Identify which cell holds the provided text, then report its (x, y) central coordinate. 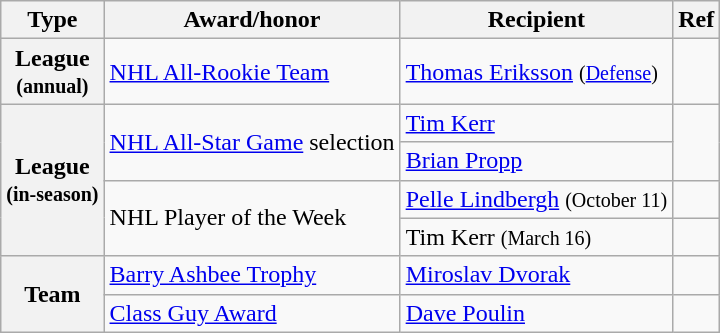
Type (52, 20)
Brian Propp (536, 161)
League(annual) (52, 72)
Award/honor (252, 20)
NHL All-Star Game selection (252, 142)
Team (52, 294)
Class Guy Award (252, 313)
NHL All-Rookie Team (252, 72)
Dave Poulin (536, 313)
Thomas Eriksson (Defense) (536, 72)
Recipient (536, 20)
League(in-season) (52, 180)
NHL Player of the Week (252, 218)
Miroslav Dvorak (536, 275)
Tim Kerr (536, 123)
Pelle Lindbergh (October 11) (536, 199)
Ref (696, 20)
Tim Kerr (March 16) (536, 237)
Barry Ashbee Trophy (252, 275)
